Detect which cell encompasses the target text, then output its [x, y] center coordinate. 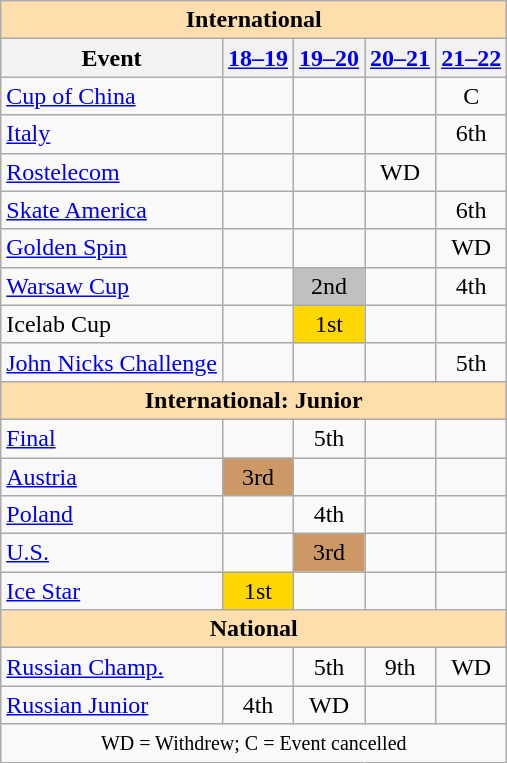
International: Junior [254, 400]
20–21 [400, 58]
Poland [112, 515]
Event [112, 58]
John Nicks Challenge [112, 362]
Ice Star [112, 591]
Final [112, 438]
Austria [112, 477]
National [254, 629]
9th [400, 667]
Russian Champ. [112, 667]
Rostelecom [112, 172]
International [254, 20]
Russian Junior [112, 705]
21–22 [472, 58]
WD = Withdrew; C = Event cancelled [254, 743]
U.S. [112, 553]
Golden Spin [112, 248]
2nd [330, 286]
Italy [112, 134]
19–20 [330, 58]
C [472, 96]
Cup of China [112, 96]
Skate America [112, 210]
Icelab Cup [112, 324]
Warsaw Cup [112, 286]
18–19 [258, 58]
